Locate the cell with the specified text and output its [x, y] center coordinate. 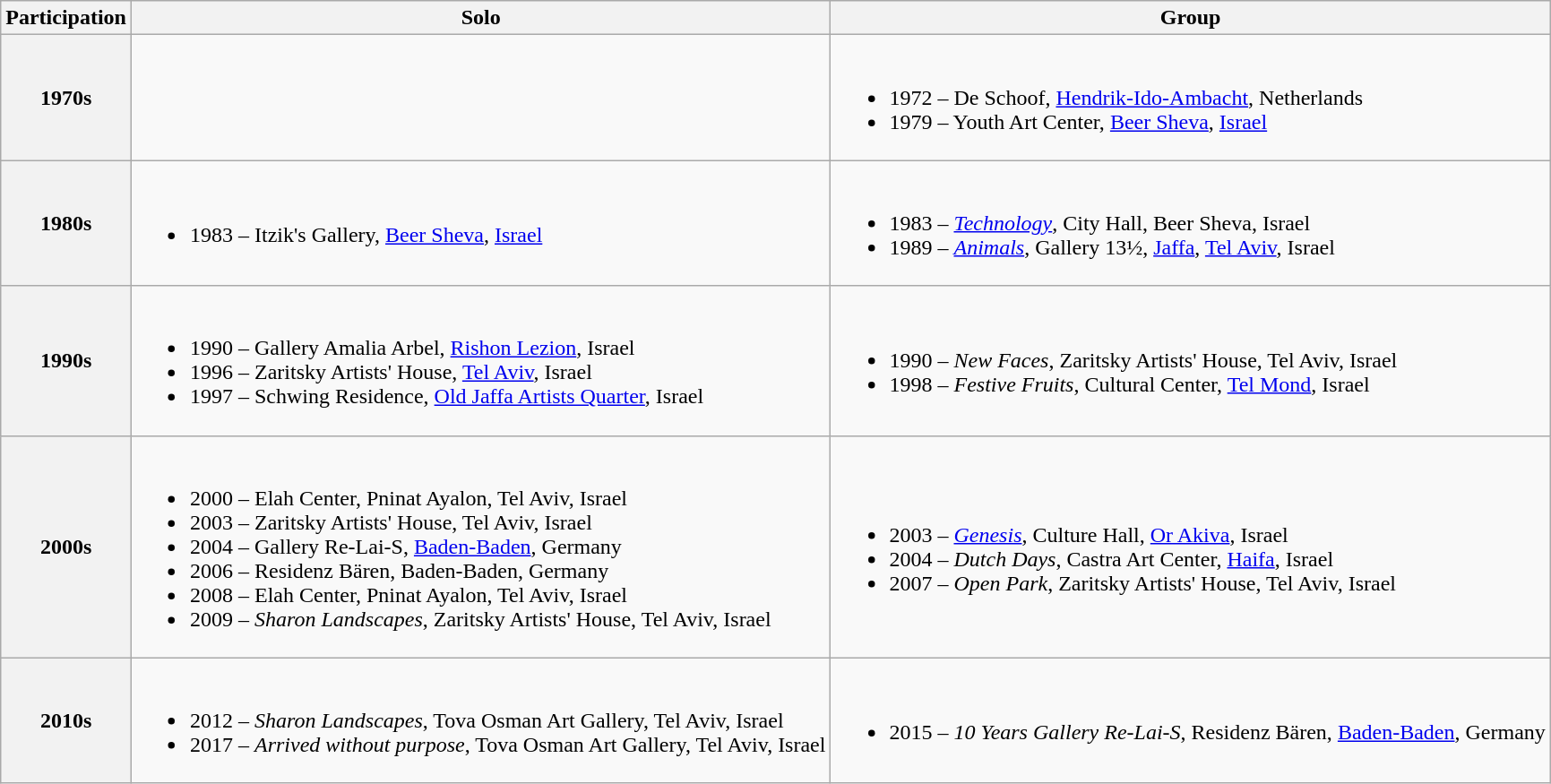
Group [1190, 18]
1990 – New Faces, Zaritsky Artists' House, Tel Aviv, Israel1998 – Festive Fruits, Cultural Center, Tel Mond, Israel [1190, 360]
1990s [66, 360]
1972 – De Schoof, Hendrik-Ido-Ambacht, Netherlands1979 – Youth Art Center, Beer Sheva, Israel [1190, 98]
Solo [480, 18]
2000s [66, 547]
1980s [66, 223]
2015 – 10 Years Gallery Re-Lai-S, Residenz Bären, Baden-Baden, Germany [1190, 720]
Participation [66, 18]
1983 – Itzik's Gallery, Beer Sheva, Israel [480, 223]
2010s [66, 720]
1970s [66, 98]
2012 – Sharon Landscapes, Tova Osman Art Gallery, Tel Aviv, Israel2017 – Arrived without purpose, Tova Osman Art Gallery, Tel Aviv, Israel [480, 720]
1983 – Technology, City Hall, Beer Sheva, Israel1989 – Animals, Gallery 13½, Jaffa, Tel Aviv, Israel [1190, 223]
